Return (X, Y) of the center of cell containing provided text 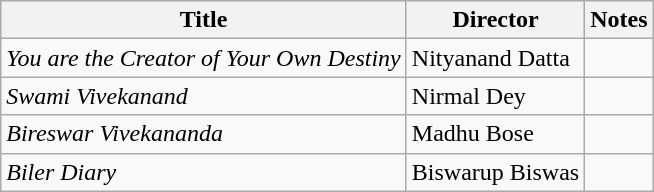
You are the Creator of Your Own Destiny (204, 58)
Biswarup Biswas (495, 172)
Bireswar Vivekananda (204, 134)
Nirmal Dey (495, 96)
Swami Vivekanand (204, 96)
Title (204, 20)
Madhu Bose (495, 134)
Director (495, 20)
Notes (619, 20)
Biler Diary (204, 172)
Nityanand Datta (495, 58)
